Provide the (x, y) coordinate of the cell's center where the given text is located.  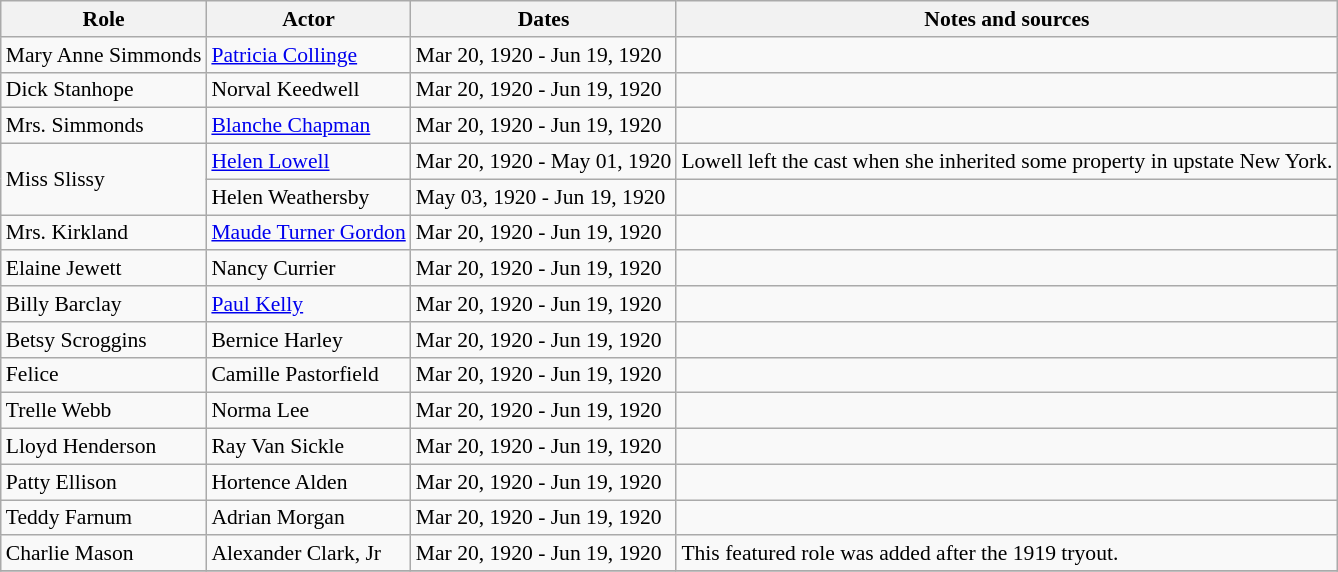
Lowell left the cast when she inherited some property in upstate New York. (1006, 162)
Maude Turner Gordon (308, 233)
Hortence Alden (308, 482)
May 03, 1920 - Jun 19, 1920 (544, 197)
Patty Ellison (104, 482)
Helen Weathersby (308, 197)
Mar 20, 1920 - May 01, 1920 (544, 162)
This featured role was added after the 1919 tryout. (1006, 554)
Patricia Collinge (308, 55)
Camille Pastorfield (308, 375)
Norval Keedwell (308, 90)
Blanche Chapman (308, 126)
Lloyd Henderson (104, 447)
Notes and sources (1006, 19)
Dates (544, 19)
Adrian Morgan (308, 518)
Teddy Farnum (104, 518)
Elaine Jewett (104, 269)
Miss Slissy (104, 180)
Ray Van Sickle (308, 447)
Bernice Harley (308, 340)
Betsy Scroggins (104, 340)
Felice (104, 375)
Billy Barclay (104, 304)
Role (104, 19)
Norma Lee (308, 411)
Mrs. Kirkland (104, 233)
Actor (308, 19)
Helen Lowell (308, 162)
Paul Kelly (308, 304)
Charlie Mason (104, 554)
Mrs. Simmonds (104, 126)
Nancy Currier (308, 269)
Alexander Clark, Jr (308, 554)
Trelle Webb (104, 411)
Dick Stanhope (104, 90)
Mary Anne Simmonds (104, 55)
